From the cell containing the given text, extract its center point as (x, y) coordinate. 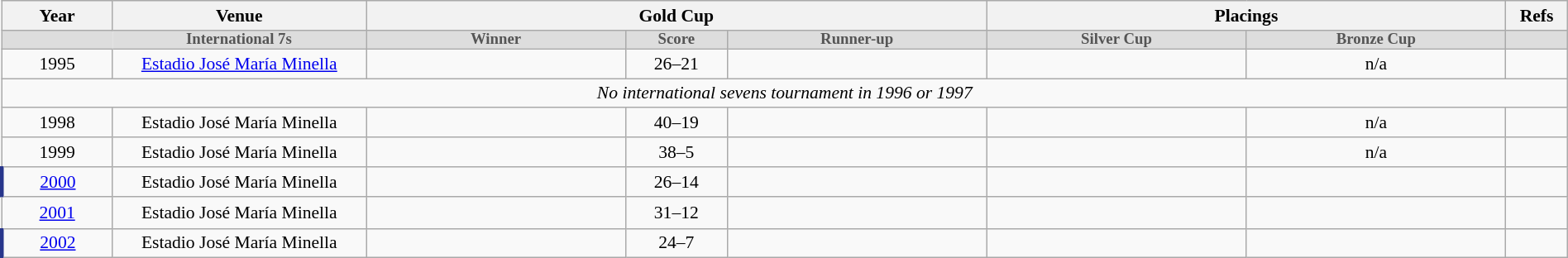
24–7 (676, 243)
38–5 (676, 152)
Venue (240, 16)
Year (57, 16)
26–21 (676, 64)
Refs (1537, 16)
2000 (57, 182)
1995 (57, 64)
2001 (57, 212)
International 7s (240, 40)
40–19 (676, 123)
Silver Cup (1116, 40)
26–14 (676, 182)
31–12 (676, 212)
Score (676, 40)
1999 (57, 152)
Placings (1246, 16)
No international sevens tournament in 1996 or 1997 (784, 93)
Winner (496, 40)
Bronze Cup (1376, 40)
1998 (57, 123)
Runner-up (857, 40)
Gold Cup (676, 16)
2002 (57, 243)
